From the cell containing the given text, extract its center point as (X, Y) coordinate. 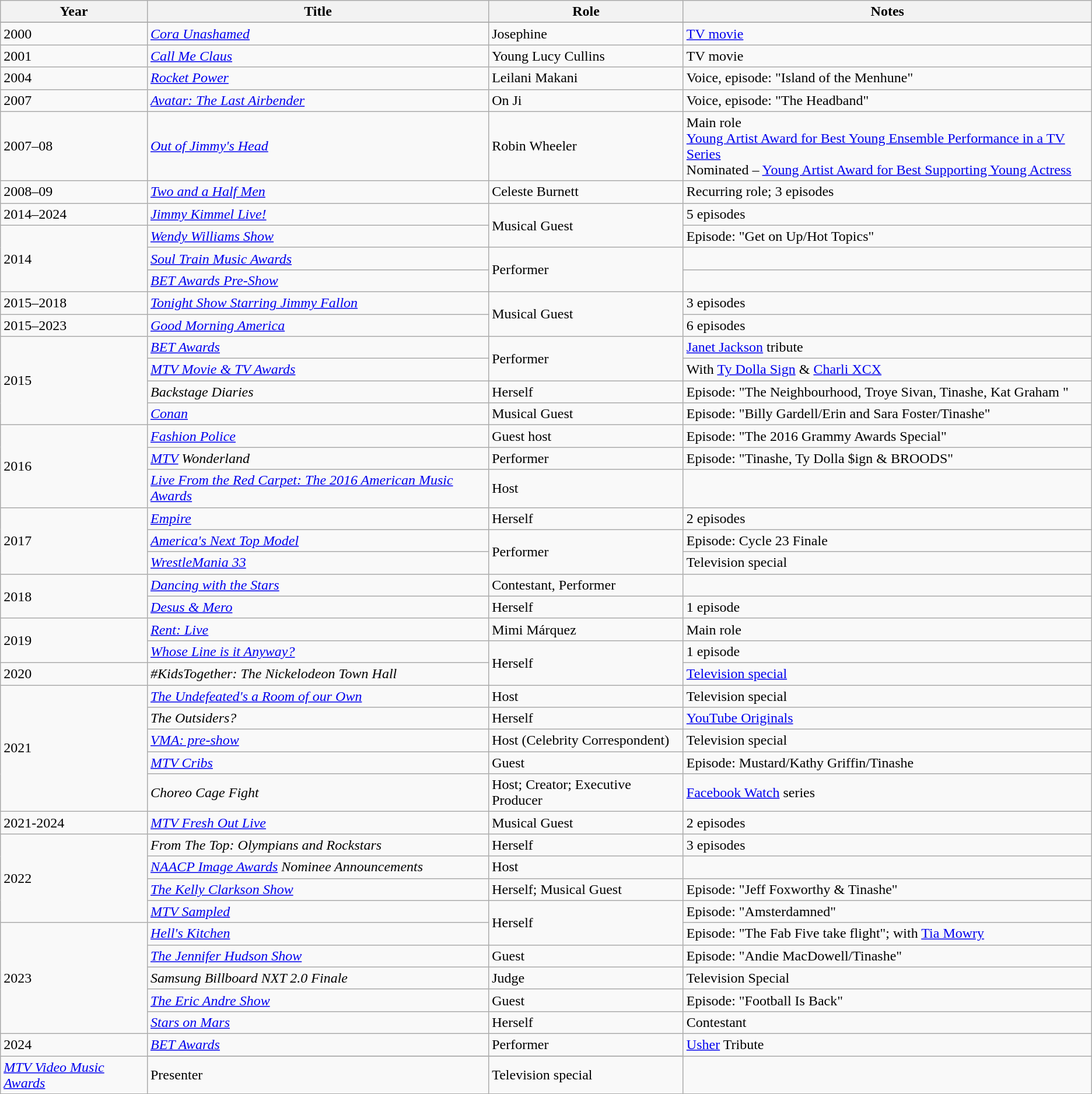
MTV Cribs (317, 763)
Host (Celebrity Correspondent) (586, 741)
Backstage Diaries (317, 392)
MTV Fresh Out Live (317, 823)
Young Lucy Cullins (586, 56)
2021 (74, 748)
2021-2024 (74, 823)
Out of Jimmy's Head (317, 146)
Fashion Police (317, 436)
On Ji (586, 100)
Call Me Claus (317, 56)
MTV Movie & TV Awards (317, 370)
NAACP Image Awards Nominee Announcements (317, 867)
Live From the Red Carpet: The 2016 American Music Awards (317, 489)
#KidsTogether: The Nickelodeon Town Hall (317, 674)
Empire (317, 518)
2023 (74, 978)
2015–2023 (74, 325)
Janet Jackson tribute (887, 348)
Contestant, Performer (586, 585)
Samsung Billboard NXT 2.0 Finale (317, 978)
2024 (74, 1044)
MTV Wonderland (317, 458)
Main roleYoung Artist Award for Best Young Ensemble Performance in a TV SeriesNominated – Young Artist Award for Best Supporting Young Actress (887, 146)
BET Awards Pre-Show (317, 280)
Title (317, 12)
Episode: "Get on Up/Hot Topics" (887, 236)
Jimmy Kimmel Live! (317, 214)
Mimi Márquez (586, 629)
The Undefeated's a Room of our Own (317, 696)
Episode: "The 2016 Grammy Awards Special" (887, 436)
Episode: "Tinashe, Ty Dolla $ign & BROODS" (887, 458)
2014–2024 (74, 214)
Soul Train Music Awards (317, 258)
2017 (74, 541)
Notes (887, 12)
Presenter (317, 1074)
2020 (74, 674)
Robin Wheeler (586, 146)
MTV Video Music Awards (74, 1074)
The Jennifer Hudson Show (317, 956)
Conan (317, 414)
Episode: Mustard/Kathy Griffin/Tinashe (887, 763)
Wendy Williams Show (317, 236)
Year (74, 12)
Episode: "The Fab Five take flight"; with Tia Mowry (887, 934)
Leilani Makani (586, 78)
WrestleMania 33 (317, 563)
Whose Line is it Anyway? (317, 651)
Episode: "Andie MacDowell/Tinashe" (887, 956)
Avatar: The Last Airbender (317, 100)
Episode: "The Neighbourhood, Troye Sivan, Tinashe, Kat Graham " (887, 392)
Episode: "Amsterdamned" (887, 911)
2022 (74, 878)
Good Morning America (317, 325)
Voice, episode: "Island of the Menhune" (887, 78)
Josephine (586, 34)
Rocket Power (317, 78)
Main role (887, 629)
VMA: pre-show (317, 741)
With Ty Dolla Sign & Charli XCX (887, 370)
YouTube Originals (887, 718)
Host; Creator; Executive Producer (586, 793)
Tonight Show Starring Jimmy Fallon (317, 303)
The Eric Andre Show (317, 1000)
Episode: Cycle 23 Finale (887, 541)
Two and a Half Men (317, 192)
2019 (74, 640)
Contestant (887, 1022)
Rent: Live (317, 629)
2004 (74, 78)
MTV Sampled (317, 911)
Hell's Kitchen (317, 934)
Dancing with the Stars (317, 585)
Celeste Burnett (586, 192)
2001 (74, 56)
5 episodes (887, 214)
Episode: "Jeff Foxworthy & Tinashe" (887, 889)
Television Special (887, 978)
From The Top: Olympians and Rockstars (317, 845)
The Outsiders? (317, 718)
Stars on Mars (317, 1022)
Recurring role; 3 episodes (887, 192)
Choreo Cage Fight (317, 793)
Episode: "Billy Gardell/Erin and Sara Foster/Tinashe" (887, 414)
2016 (74, 467)
2007 (74, 100)
The Kelly Clarkson Show (317, 889)
2018 (74, 596)
Usher Tribute (887, 1044)
America's Next Top Model (317, 541)
Desus & Mero (317, 607)
2014 (74, 258)
2015–2018 (74, 303)
6 episodes (887, 325)
2015 (74, 381)
Facebook Watch series (887, 793)
2007–08 (74, 146)
Herself; Musical Guest (586, 889)
Episode: "Football Is Back" (887, 1000)
Role (586, 12)
2000 (74, 34)
Judge (586, 978)
2008–09 (74, 192)
Voice, episode: "The Headband" (887, 100)
Guest host (586, 436)
Cora Unashamed (317, 34)
